For the text-containing cell, return its midpoint in [X, Y] coordinate format. 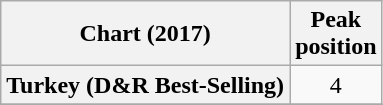
Turkey (D&R Best-Selling) [146, 85]
4 [336, 85]
Chart (2017) [146, 34]
Peakposition [336, 34]
